Locate the cell with the specified text and output its [x, y] center coordinate. 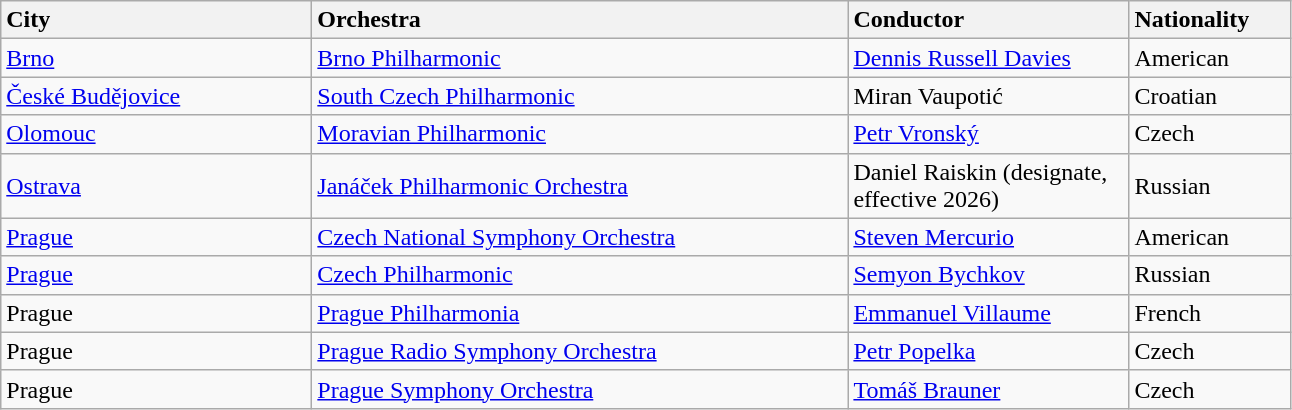
South Czech Philharmonic [580, 96]
Janáček Philharmonic Orchestra [580, 186]
Brno Philharmonic [580, 58]
City [156, 20]
Croatian [1210, 96]
Tomáš Brauner [988, 389]
Steven Mercurio [988, 237]
Nationality [1210, 20]
Orchestra [580, 20]
Czech National Symphony Orchestra [580, 237]
Brno [156, 58]
Prague Symphony Orchestra [580, 389]
Prague Philharmonia [580, 313]
České Budějovice [156, 96]
Olomouc [156, 134]
Dennis Russell Davies [988, 58]
Petr Vronský [988, 134]
Moravian Philharmonic [580, 134]
Miran Vaupotić [988, 96]
Semyon Bychkov [988, 275]
Prague Radio Symphony Orchestra [580, 351]
French [1210, 313]
Ostrava [156, 186]
Emmanuel Villaume [988, 313]
Petr Popelka [988, 351]
Conductor [988, 20]
Czech Philharmonic [580, 275]
Daniel Raiskin (designate, effective 2026) [988, 186]
